From the cell containing the given text, extract its center point as [X, Y] coordinate. 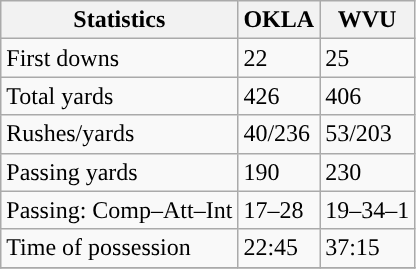
22:45 [279, 248]
WVU [368, 20]
Total yards [120, 96]
First downs [120, 58]
17–28 [279, 210]
Rushes/yards [120, 134]
426 [279, 96]
190 [279, 172]
Passing: Comp–Att–Int [120, 210]
40/236 [279, 134]
Time of possession [120, 248]
19–34–1 [368, 210]
53/203 [368, 134]
Statistics [120, 20]
37:15 [368, 248]
25 [368, 58]
OKLA [279, 20]
22 [279, 58]
406 [368, 96]
230 [368, 172]
Passing yards [120, 172]
